From the cell containing the given text, extract its center point as (x, y) coordinate. 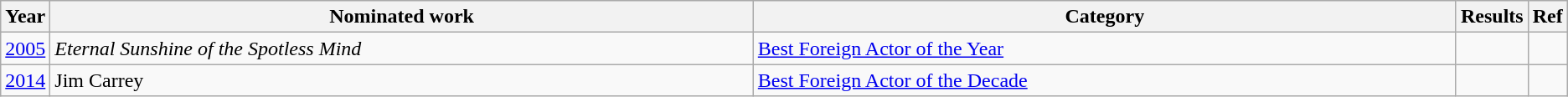
Nominated work (402, 17)
Best Foreign Actor of the Decade (1104, 80)
Jim Carrey (402, 80)
2005 (25, 48)
2014 (25, 80)
Year (25, 17)
Best Foreign Actor of the Year (1104, 48)
Category (1104, 17)
Ref (1548, 17)
Results (1492, 17)
Eternal Sunshine of the Spotless Mind (402, 48)
